Extract the [X, Y] coordinate from the center of the cell holding the provided text.  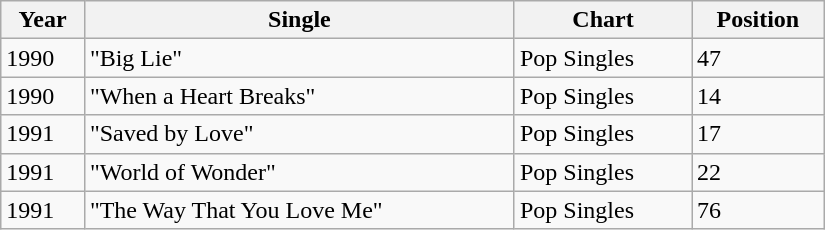
47 [758, 58]
"Saved by Love" [299, 134]
"The Way That You Love Me" [299, 210]
"Big Lie" [299, 58]
17 [758, 134]
Position [758, 20]
Year [43, 20]
Single [299, 20]
76 [758, 210]
14 [758, 96]
"When a Heart Breaks" [299, 96]
Chart [602, 20]
22 [758, 172]
"World of Wonder" [299, 172]
